Extract the (x, y) coordinate from the center of the cell holding the provided text.  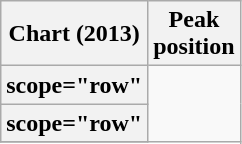
Peakposition (194, 34)
Chart (2013) (74, 34)
